From the cell containing the given text, extract its center point as [X, Y] coordinate. 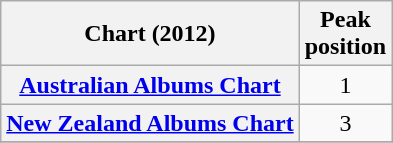
Peakposition [345, 34]
1 [345, 85]
New Zealand Albums Chart [150, 123]
Australian Albums Chart [150, 85]
3 [345, 123]
Chart (2012) [150, 34]
